Output the [X, Y] coordinate of the center of the cell containing the given text.  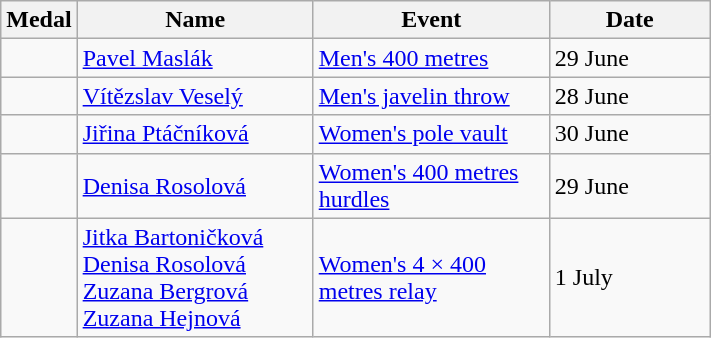
Medal [39, 20]
Men's 400 metres [431, 58]
28 June [630, 96]
Women's 400 metres hurdles [431, 186]
Jitka BartoničkováDenisa RosolováZuzana BergrováZuzana Hejnová [195, 278]
Men's javelin throw [431, 96]
Women's pole vault [431, 134]
Denisa Rosolová [195, 186]
Pavel Maslák [195, 58]
Jiřina Ptáčníková [195, 134]
Event [431, 20]
Name [195, 20]
Women's 4 × 400 metres relay [431, 278]
Date [630, 20]
Vítězslav Veselý [195, 96]
1 July [630, 278]
30 June [630, 134]
